Scan for the cell matching the given text and deliver its [X, Y] coordinate at center. 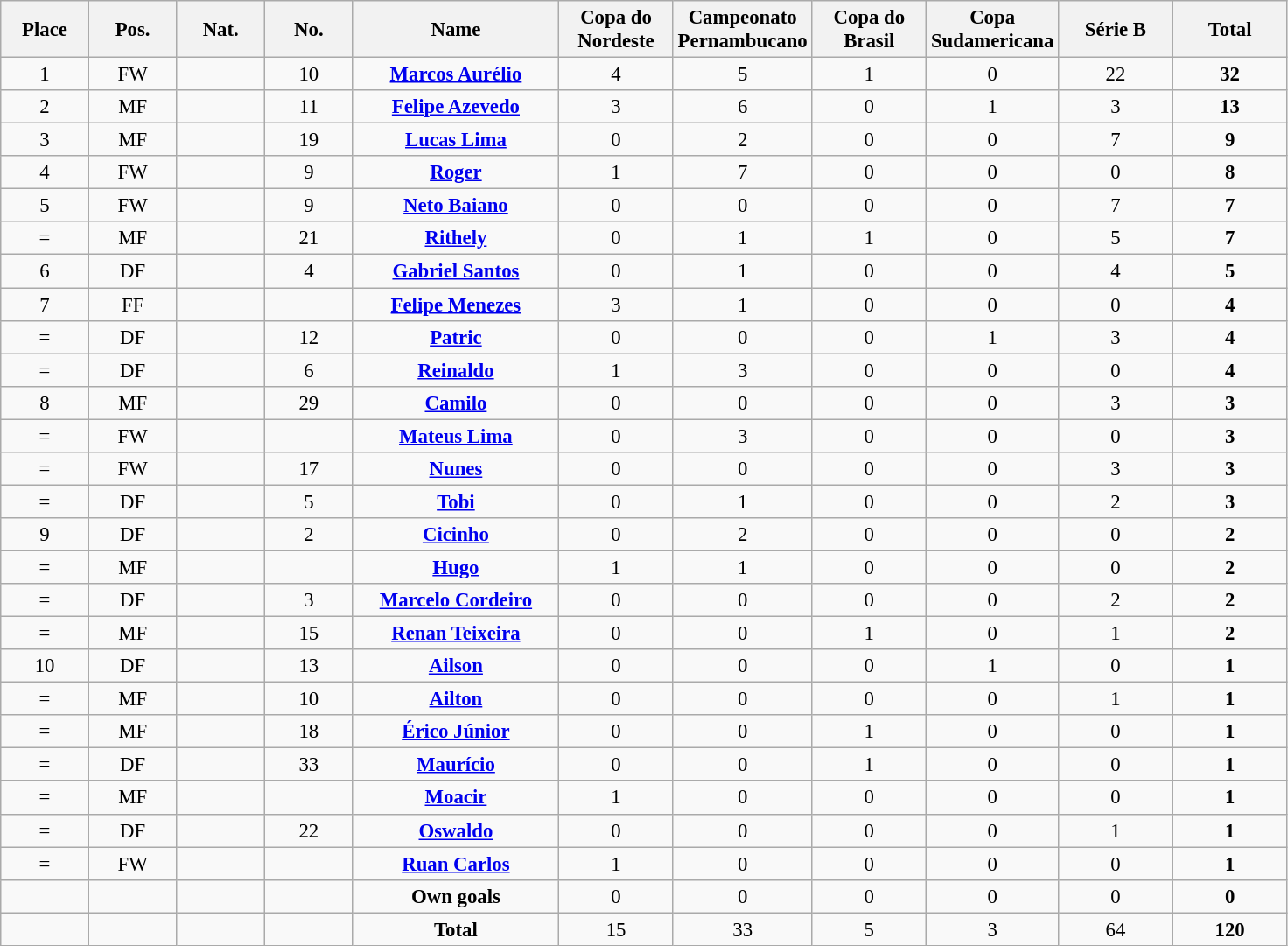
64 [1116, 929]
Rithely [456, 239]
Tobi [456, 501]
Place [45, 30]
FF [133, 305]
17 [310, 469]
Lucas Lima [456, 140]
Camilo [456, 403]
Nat. [220, 30]
Maurício [456, 765]
Oswaldo [456, 830]
Ailton [456, 699]
120 [1230, 929]
19 [310, 140]
Hugo [456, 567]
Série B [1116, 30]
Marcelo Cordeiro [456, 600]
Marcos Aurélio [456, 74]
18 [310, 732]
Felipe Azevedo [456, 107]
Cicinho [456, 535]
Copa Sudamericana [992, 30]
Ruan Carlos [456, 864]
32 [1230, 74]
Ailson [456, 666]
Érico Júnior [456, 732]
29 [310, 403]
Pos. [133, 30]
21 [310, 239]
12 [310, 337]
11 [310, 107]
Copa do Nordeste [616, 30]
Patric [456, 337]
Roger [456, 172]
Moacir [456, 798]
Reinaldo [456, 370]
No. [310, 30]
Nunes [456, 469]
Copa do Brasil [870, 30]
Mateus Lima [456, 436]
Name [456, 30]
Own goals [456, 896]
Campeonato Pernambucano [742, 30]
Felipe Menezes [456, 305]
Neto Baiano [456, 206]
Gabriel Santos [456, 271]
Renan Teixeira [456, 634]
